Return the (X, Y) coordinate for the center point of the cell that contains the specified text.  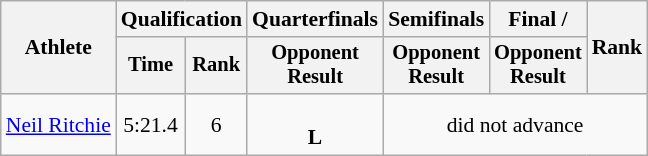
Time (150, 66)
L (315, 124)
Semifinals (436, 19)
Athlete (58, 48)
Quarterfinals (315, 19)
5:21.4 (150, 124)
Qualification (182, 19)
did not advance (515, 124)
6 (216, 124)
Final / (538, 19)
Neil Ritchie (58, 124)
